From the cell containing the given text, extract its center point as [X, Y] coordinate. 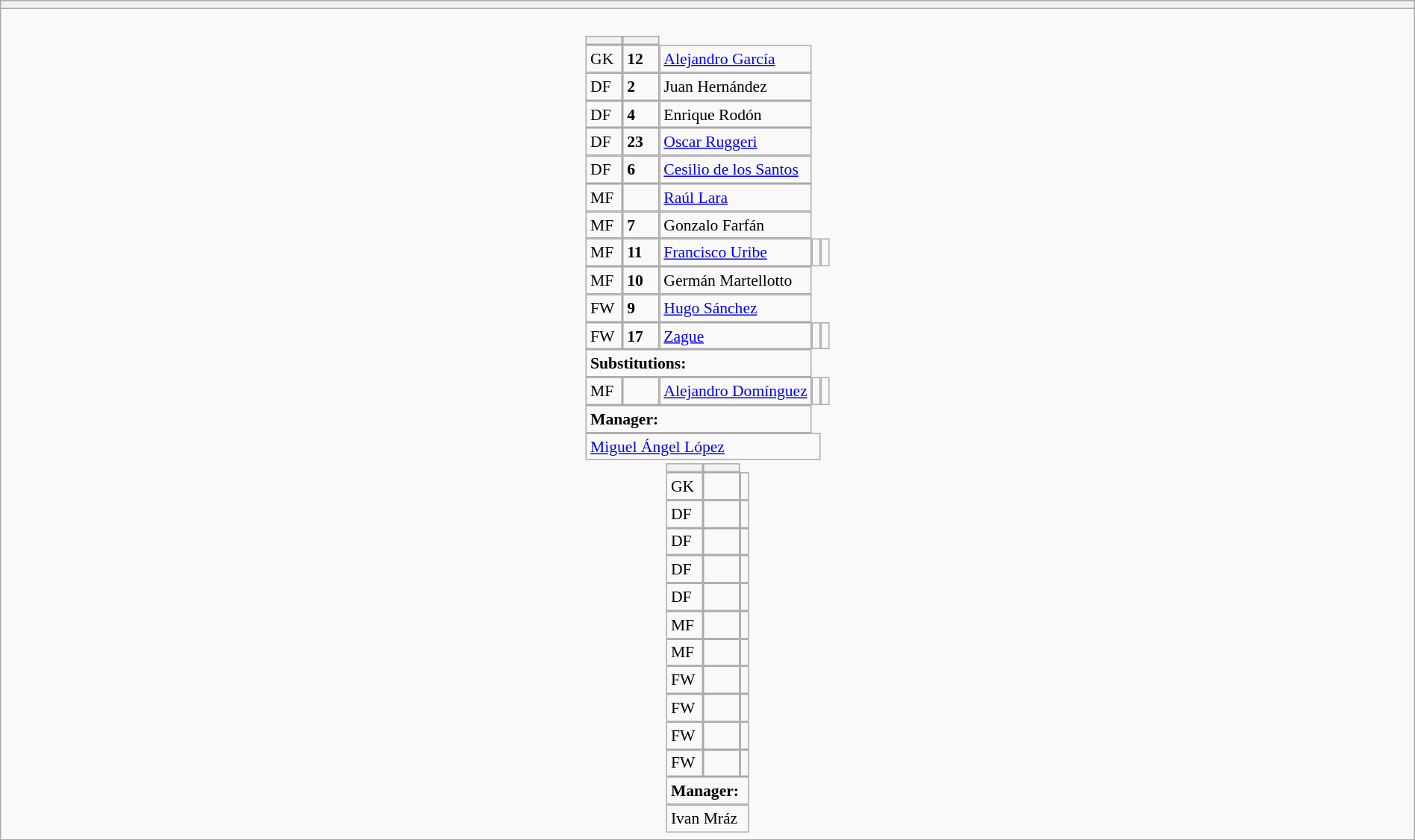
17 [640, 336]
Enrique Rodón [735, 115]
Oscar Ruggeri [735, 142]
10 [640, 280]
Juan Hernández [735, 87]
12 [640, 58]
Hugo Sánchez [735, 307]
Ivan Mráz [707, 819]
Germán Martellotto [735, 280]
Cesilio de los Santos [735, 170]
Alejandro Domínguez [735, 391]
Substitutions: [699, 364]
Gonzalo Farfán [735, 225]
2 [640, 87]
6 [640, 170]
7 [640, 225]
11 [640, 252]
23 [640, 142]
9 [640, 307]
Zague [735, 336]
Francisco Uribe [735, 252]
Raúl Lara [735, 197]
Miguel Ángel López [703, 446]
Alejandro García [735, 58]
4 [640, 115]
